Determine the (x, y) coordinate at the center of the cell enclosing the given text.  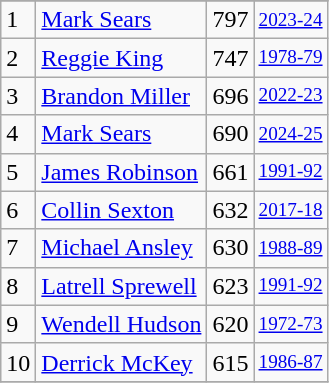
696 (230, 96)
623 (230, 286)
2022-23 (290, 96)
8 (18, 286)
Latrell Sprewell (122, 286)
Michael Ansley (122, 248)
1 (18, 20)
1986-87 (290, 362)
690 (230, 134)
2017-18 (290, 210)
Derrick McKey (122, 362)
2024-25 (290, 134)
James Robinson (122, 172)
1972-73 (290, 324)
2 (18, 58)
1978-79 (290, 58)
747 (230, 58)
Reggie King (122, 58)
620 (230, 324)
3 (18, 96)
632 (230, 210)
Wendell Hudson (122, 324)
797 (230, 20)
7 (18, 248)
5 (18, 172)
615 (230, 362)
630 (230, 248)
Brandon Miller (122, 96)
2023-24 (290, 20)
661 (230, 172)
10 (18, 362)
4 (18, 134)
9 (18, 324)
6 (18, 210)
1988-89 (290, 248)
Collin Sexton (122, 210)
